From the cell containing the given text, extract its center point as [x, y] coordinate. 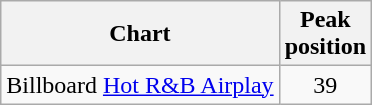
Peakposition [325, 34]
Chart [140, 34]
39 [325, 85]
Billboard Hot R&B Airplay [140, 85]
